Capture the cell that displays the provided text and extract its [X, Y] central coordinate. 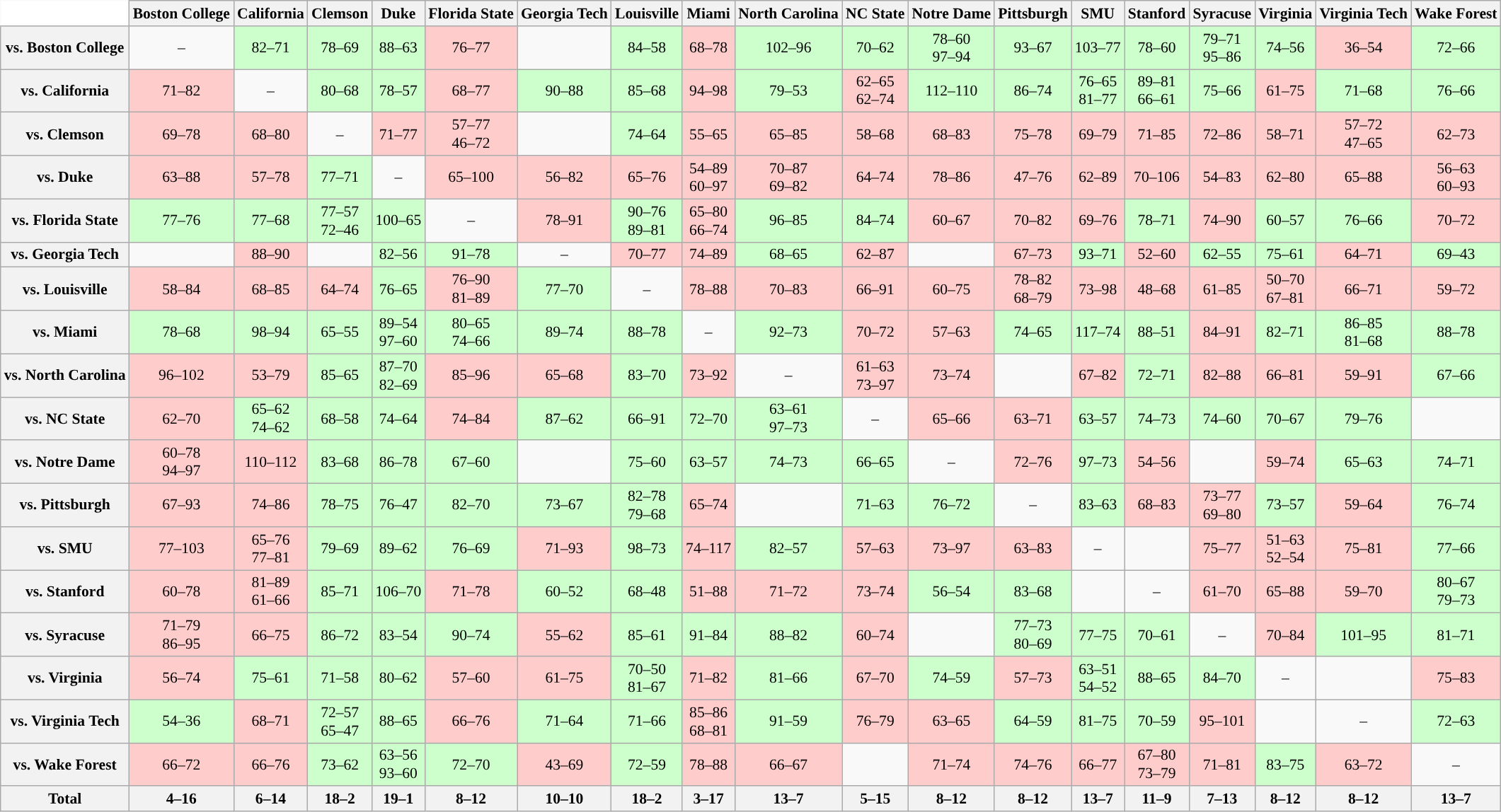
64–59 [1033, 721]
3–17 [708, 799]
68–71 [270, 721]
vs. Notre Dame [65, 463]
79–7195–86 [1221, 48]
68–85 [270, 289]
69–79 [1098, 134]
59–91 [1363, 375]
54–36 [181, 721]
50–7067–81 [1285, 289]
78–6097–94 [951, 48]
70–5081–67 [647, 678]
67–8073–79 [1157, 764]
117–74 [1098, 332]
65–76 [647, 177]
76–9081–89 [471, 289]
86–74 [1033, 91]
63–72 [1363, 764]
63–71 [1033, 419]
Syracuse [1221, 13]
62–89 [1098, 177]
57–78 [270, 177]
76–72 [951, 505]
73–98 [1098, 289]
65–55 [340, 332]
72–66 [1456, 48]
76–47 [398, 505]
70–84 [1285, 635]
96–85 [788, 221]
vs. Louisville [65, 289]
Total [65, 799]
79–76 [1363, 419]
Notre Dame [951, 13]
70–8769–82 [788, 177]
Virginia Tech [1363, 13]
74–59 [951, 678]
72–5765–47 [340, 721]
19–1 [398, 799]
81–66 [788, 678]
56–74 [181, 678]
76–6581–77 [1098, 91]
Boston College [181, 13]
81–8961–66 [270, 591]
66–77 [1098, 764]
56–82 [565, 177]
70–67 [1285, 419]
62–55 [1221, 255]
73–97 [951, 549]
101–95 [1363, 635]
63–88 [181, 177]
67–93 [181, 505]
75–78 [1033, 134]
60–78 [181, 591]
77–103 [181, 549]
70–83 [788, 289]
55–62 [565, 635]
86–72 [340, 635]
64–71 [1363, 255]
California [270, 13]
74–56 [1285, 48]
91–78 [471, 255]
91–84 [708, 635]
84–74 [875, 221]
66–67 [788, 764]
11–9 [1157, 799]
65–74 [708, 505]
59–70 [1363, 591]
112–110 [951, 91]
71–66 [647, 721]
57–73 [1033, 678]
63–6197–73 [788, 419]
68–48 [647, 591]
54–56 [1157, 463]
43–69 [565, 764]
87–7082–69 [398, 375]
70–82 [1033, 221]
58–71 [1285, 134]
48–68 [1157, 289]
61–6373–97 [875, 375]
102–96 [788, 48]
97–73 [1098, 463]
60–74 [875, 635]
60–7894–97 [181, 463]
90–88 [565, 91]
77–7380–69 [1033, 635]
54–8960–97 [708, 177]
68–78 [708, 48]
81–71 [1456, 635]
75–81 [1363, 549]
80–68 [340, 91]
67–70 [875, 678]
71–63 [875, 505]
82–88 [1221, 375]
65–63 [1363, 463]
77–5772–46 [340, 221]
82–7879–68 [647, 505]
66–75 [270, 635]
93–67 [1033, 48]
90–7689–81 [647, 221]
84–91 [1221, 332]
SMU [1098, 13]
58–84 [181, 289]
74–89 [708, 255]
78–8268–79 [1033, 289]
89–5497–60 [398, 332]
82–70 [471, 505]
86–8581–68 [1363, 332]
59–64 [1363, 505]
69–43 [1456, 255]
74–86 [270, 505]
51–88 [708, 591]
75–66 [1221, 91]
vs. NC State [65, 419]
78–75 [340, 505]
60–67 [951, 221]
56–6360–93 [1456, 177]
63–65 [951, 721]
89–8166–61 [1157, 91]
63–5693–60 [398, 764]
65–7677–81 [270, 549]
85–65 [340, 375]
Wake Forest [1456, 13]
vs. Virginia [65, 678]
73–57 [1285, 505]
85–8668–81 [708, 721]
82–57 [788, 549]
76–69 [471, 549]
NC State [875, 13]
71–72 [788, 591]
73–92 [708, 375]
61–85 [1221, 289]
71–93 [565, 549]
Clemson [340, 13]
6–14 [270, 799]
65–6274–62 [270, 419]
65–85 [788, 134]
83–70 [647, 375]
vs. Wake Forest [65, 764]
73–67 [565, 505]
75–77 [1221, 549]
71–85 [1157, 134]
76–79 [875, 721]
74–117 [708, 549]
71–7986–95 [181, 635]
77–68 [270, 221]
93–71 [1098, 255]
62–70 [181, 419]
51–6352–54 [1285, 549]
5–15 [875, 799]
66–72 [181, 764]
110–112 [270, 463]
85–96 [471, 375]
vs. Miami [65, 332]
67–82 [1098, 375]
91–59 [788, 721]
71–58 [340, 678]
60–52 [565, 591]
78–57 [398, 91]
73–7769–80 [1221, 505]
Georgia Tech [565, 13]
vs. Virginia Tech [65, 721]
71–68 [1363, 91]
69–76 [1098, 221]
60–75 [951, 289]
73–62 [340, 764]
68–65 [788, 255]
71–78 [471, 591]
74–90 [1221, 221]
76–77 [471, 48]
71–74 [951, 764]
82–56 [398, 255]
Louisville [647, 13]
106–70 [398, 591]
68–80 [270, 134]
68–58 [340, 419]
84–70 [1221, 678]
98–94 [270, 332]
7–13 [1221, 799]
84–58 [647, 48]
65–100 [471, 177]
62–87 [875, 255]
77–70 [565, 289]
75–83 [1456, 678]
78–60 [1157, 48]
74–65 [1033, 332]
71–77 [398, 134]
90–74 [471, 635]
56–54 [951, 591]
65–8066–74 [708, 221]
67–73 [1033, 255]
95–101 [1221, 721]
vs. Georgia Tech [65, 255]
80–6574–66 [471, 332]
88–63 [398, 48]
98–73 [647, 549]
88–82 [788, 635]
77–71 [340, 177]
100–65 [398, 221]
74–76 [1033, 764]
83–75 [1285, 764]
66–81 [1285, 375]
76–74 [1456, 505]
65–66 [951, 419]
79–53 [788, 91]
68–77 [471, 91]
57–7746–72 [471, 134]
36–54 [1363, 48]
88–51 [1157, 332]
72–71 [1157, 375]
74–71 [1456, 463]
67–66 [1456, 375]
76–65 [398, 289]
66–65 [875, 463]
57–7247–65 [1363, 134]
62–6562–74 [875, 91]
77–75 [1098, 635]
74–84 [471, 419]
71–81 [1221, 764]
80–6779–73 [1456, 591]
72–86 [1221, 134]
Pittsburgh [1033, 13]
85–61 [647, 635]
78–86 [951, 177]
Virginia [1285, 13]
70–59 [1157, 721]
83–63 [1098, 505]
4–16 [181, 799]
55–65 [708, 134]
57–60 [471, 678]
vs. Clemson [65, 134]
vs. Florida State [65, 221]
74–60 [1221, 419]
77–66 [1456, 549]
88–90 [270, 255]
63–83 [1033, 549]
85–71 [340, 591]
vs. California [65, 91]
63–5154–52 [1098, 678]
89–62 [398, 549]
89–74 [565, 332]
vs. Pittsburgh [65, 505]
52–60 [1157, 255]
47–76 [1033, 177]
66–71 [1363, 289]
vs. Syracuse [65, 635]
80–62 [398, 678]
72–76 [1033, 463]
58–68 [875, 134]
North Carolina [788, 13]
vs. SMU [65, 549]
67–60 [471, 463]
78–91 [565, 221]
79–69 [340, 549]
77–76 [181, 221]
62–80 [1285, 177]
70–62 [875, 48]
60–57 [1285, 221]
85–68 [647, 91]
78–71 [1157, 221]
Miami [708, 13]
65–68 [565, 375]
70–106 [1157, 177]
70–77 [647, 255]
86–78 [398, 463]
61–70 [1221, 591]
vs. Boston College [65, 48]
59–72 [1456, 289]
96–102 [181, 375]
83–54 [398, 635]
59–74 [1285, 463]
78–69 [340, 48]
Stanford [1157, 13]
103–77 [1098, 48]
vs. Duke [65, 177]
75–60 [647, 463]
54–83 [1221, 177]
vs. Stanford [65, 591]
92–73 [788, 332]
72–63 [1456, 721]
53–79 [270, 375]
94–98 [708, 91]
81–75 [1098, 721]
78–68 [181, 332]
10–10 [565, 799]
Florida State [471, 13]
Duke [398, 13]
72–59 [647, 764]
69–78 [181, 134]
70–61 [1157, 635]
vs. North Carolina [65, 375]
71–64 [565, 721]
87–62 [565, 419]
62–73 [1456, 134]
